Detect which cell encompasses the target text, then output its [X, Y] center coordinate. 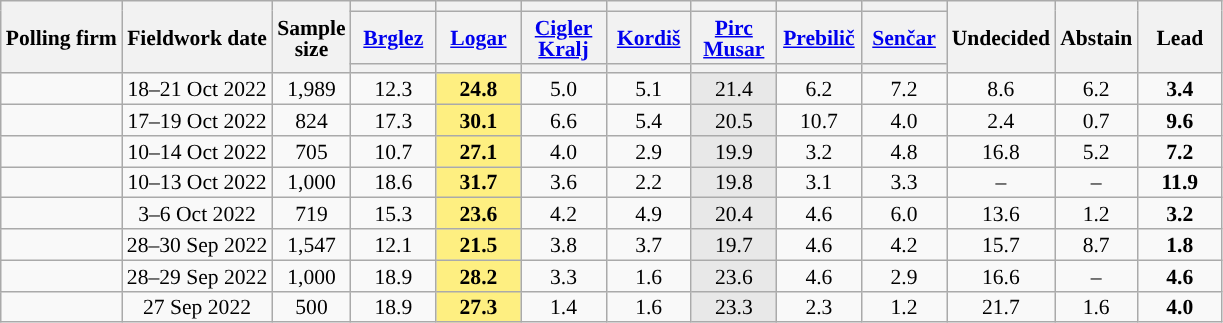
28–29 Sep 2022 [197, 276]
15.7 [1001, 244]
18–21 Oct 2022 [197, 90]
500 [311, 306]
1,547 [311, 244]
0.7 [1096, 120]
Brglez [394, 37]
27 Sep 2022 [197, 306]
Prebilič [818, 37]
3.1 [818, 182]
27.1 [478, 152]
2.3 [818, 306]
5.1 [648, 90]
1.4 [564, 306]
3.6 [564, 182]
19.7 [734, 244]
5.0 [564, 90]
Abstain [1096, 37]
28–30 Sep 2022 [197, 244]
719 [311, 214]
1.8 [1180, 244]
17–19 Oct 2022 [197, 120]
23.3 [734, 306]
6.6 [564, 120]
21.5 [478, 244]
3.8 [564, 244]
16.8 [1001, 152]
10–14 Oct 2022 [197, 152]
20.5 [734, 120]
8.6 [1001, 90]
10–13 Oct 2022 [197, 182]
21.4 [734, 90]
12.3 [394, 90]
Pirc Musar [734, 37]
Cigler Kralj [564, 37]
31.7 [478, 182]
Undecided [1001, 37]
21.7 [1001, 306]
Samplesize [311, 37]
15.3 [394, 214]
27.3 [478, 306]
16.6 [1001, 276]
5.4 [648, 120]
705 [311, 152]
5.2 [1096, 152]
17.3 [394, 120]
1,989 [311, 90]
Lead [1180, 37]
6.0 [904, 214]
20.4 [734, 214]
3.4 [1180, 90]
824 [311, 120]
Senčar [904, 37]
9.6 [1180, 120]
4.9 [648, 214]
2.2 [648, 182]
11.9 [1180, 182]
Fieldwork date [197, 37]
18.6 [394, 182]
12.1 [394, 244]
8.7 [1096, 244]
3.7 [648, 244]
30.1 [478, 120]
Kordiš [648, 37]
Logar [478, 37]
3–6 Oct 2022 [197, 214]
19.8 [734, 182]
2.4 [1001, 120]
28.2 [478, 276]
24.8 [478, 90]
Polling firm [62, 37]
4.8 [904, 152]
13.6 [1001, 214]
19.9 [734, 152]
